Identify which cell holds the provided text, then report its [X, Y] central coordinate. 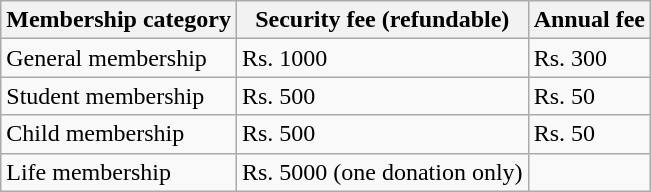
Life membership [119, 172]
Student membership [119, 96]
Rs. 5000 (one donation only) [382, 172]
Rs. 300 [589, 58]
Membership category [119, 20]
Child membership [119, 134]
Security fee (refundable) [382, 20]
Rs. 1000 [382, 58]
Annual fee [589, 20]
General membership [119, 58]
